Find where the given text appears and provide that cell's center as (x, y) coordinate. 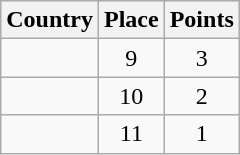
Points (202, 20)
11 (131, 134)
2 (202, 96)
Place (131, 20)
3 (202, 58)
9 (131, 58)
1 (202, 134)
10 (131, 96)
Country (50, 20)
